Detect which cell encompasses the target text, then output its (x, y) center coordinate. 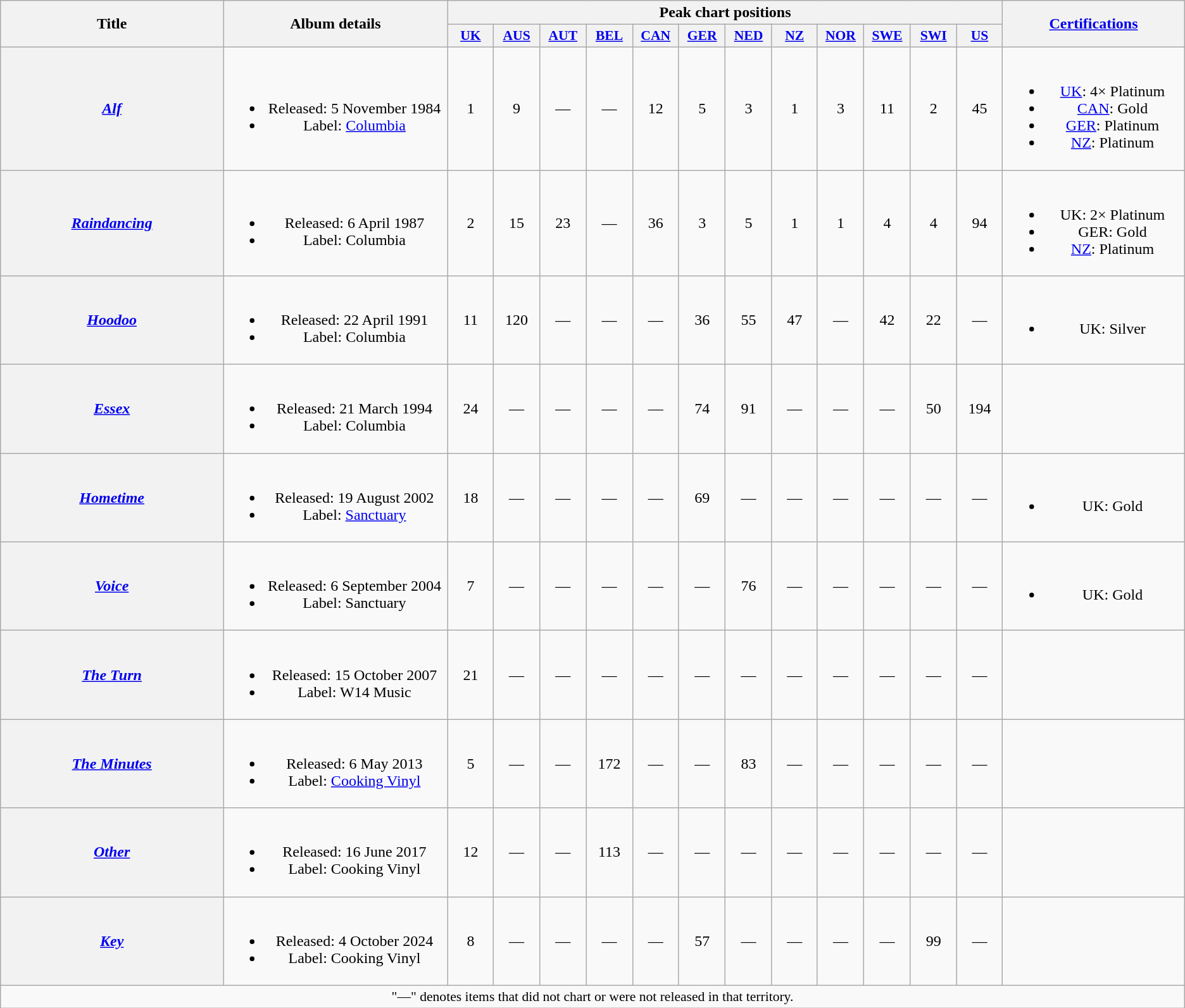
Released: 21 March 1994Label: Columbia (335, 409)
Hoodoo (112, 320)
76 (748, 586)
74 (701, 409)
Essex (112, 409)
BEL (609, 36)
57 (701, 941)
7 (470, 586)
CAN (656, 36)
83 (748, 764)
GER (701, 36)
9 (517, 108)
Released: 22 April 1991Label: Columbia (335, 320)
94 (980, 223)
172 (609, 764)
24 (470, 409)
US (980, 36)
22 (933, 320)
UK: 4× PlatinumCAN: GoldGER: PlatinumNZ: Platinum (1094, 108)
91 (748, 409)
Released: 15 October 2007Label: W14 Music (335, 675)
99 (933, 941)
8 (470, 941)
69 (701, 498)
"—" denotes items that did not chart or were not released in that territory. (592, 997)
47 (794, 320)
42 (887, 320)
194 (980, 409)
Alf (112, 108)
AUS (517, 36)
113 (609, 852)
Peak chart positions (725, 13)
Title (112, 24)
AUT (563, 36)
Other (112, 852)
NOR (841, 36)
45 (980, 108)
SWI (933, 36)
Certifications (1094, 24)
Released: 6 April 1987Label: Columbia (335, 223)
55 (748, 320)
Hometime (112, 498)
The Turn (112, 675)
21 (470, 675)
Raindancing (112, 223)
Released: 16 June 2017Label: Cooking Vinyl (335, 852)
SWE (887, 36)
NED (748, 36)
18 (470, 498)
UK (470, 36)
23 (563, 223)
Released: 19 August 2002Label: Sanctuary (335, 498)
Released: 6 September 2004Label: Sanctuary (335, 586)
Released: 5 November 1984Label: Columbia (335, 108)
UK: Silver (1094, 320)
Released: 4 October 2024Label: Cooking Vinyl (335, 941)
15 (517, 223)
Key (112, 941)
The Minutes (112, 764)
120 (517, 320)
Album details (335, 24)
UK: 2× PlatinumGER: GoldNZ: Platinum (1094, 223)
NZ (794, 36)
Voice (112, 586)
Released: 6 May 2013Label: Cooking Vinyl (335, 764)
50 (933, 409)
